Identify which cell holds the provided text, then report its (X, Y) central coordinate. 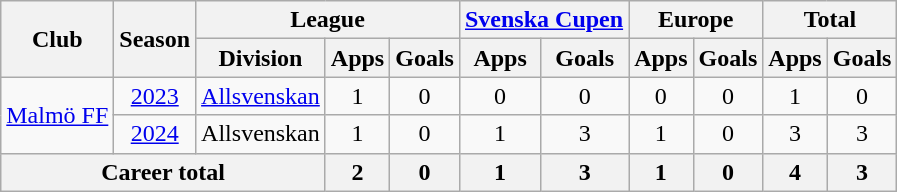
Europe (696, 20)
Total (830, 20)
Career total (164, 172)
Season (155, 39)
Svenska Cupen (544, 20)
2023 (155, 96)
4 (795, 172)
Malmö FF (58, 115)
2024 (155, 134)
2 (357, 172)
League (328, 20)
Division (261, 58)
Club (58, 39)
